Capture the cell that displays the provided text and extract its [X, Y] central coordinate. 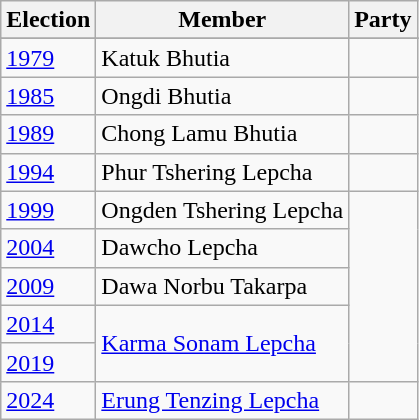
2009 [48, 286]
Erung Tenzing Lepcha [222, 400]
Ongdi Bhutia [222, 96]
Ongden Tshering Lepcha [222, 210]
Party [383, 20]
1979 [48, 58]
2024 [48, 400]
Phur Tshering Lepcha [222, 172]
Dawcho Lepcha [222, 248]
2019 [48, 362]
1989 [48, 134]
2014 [48, 324]
Dawa Norbu Takarpa [222, 286]
1985 [48, 96]
Karma Sonam Lepcha [222, 343]
2004 [48, 248]
Election [48, 20]
1994 [48, 172]
Chong Lamu Bhutia [222, 134]
Member [222, 20]
Katuk Bhutia [222, 58]
1999 [48, 210]
